Output the [X, Y] coordinate of the center of the cell containing the given text.  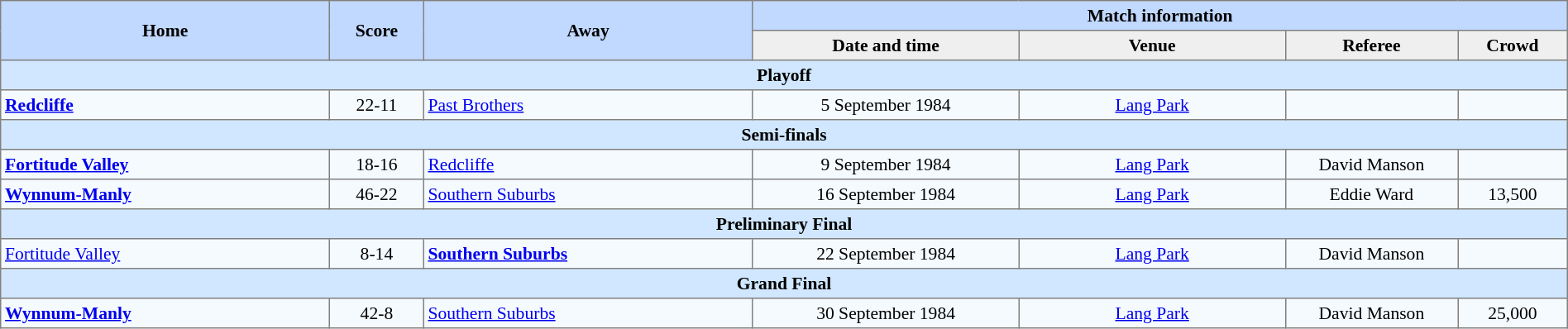
9 September 1984 [886, 164]
42-8 [377, 313]
5 September 1984 [886, 105]
8-14 [377, 254]
Referee [1371, 45]
Away [588, 31]
Score [377, 31]
13,500 [1513, 194]
30 September 1984 [886, 313]
Past Brothers [588, 105]
Crowd [1513, 45]
Playoff [784, 75]
Semi-finals [784, 135]
25,000 [1513, 313]
Match information [1159, 16]
22-11 [377, 105]
18-16 [377, 164]
46-22 [377, 194]
22 September 1984 [886, 254]
Date and time [886, 45]
Eddie Ward [1371, 194]
Venue [1152, 45]
Home [165, 31]
16 September 1984 [886, 194]
Preliminary Final [784, 224]
Grand Final [784, 284]
